Capture the cell that displays the provided text and extract its [X, Y] central coordinate. 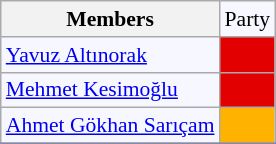
Ahmet Gökhan Sarıçam [110, 126]
Members [110, 19]
Mehmet Kesimoğlu [110, 90]
Yavuz Altınorak [110, 55]
Party [247, 19]
